Determine the [x, y] coordinate at the center of the cell enclosing the given text.  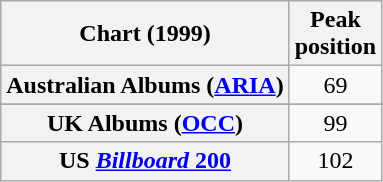
Chart (1999) [145, 34]
102 [335, 161]
Peakposition [335, 34]
99 [335, 123]
Australian Albums (ARIA) [145, 85]
69 [335, 85]
UK Albums (OCC) [145, 123]
US Billboard 200 [145, 161]
